Capture the cell that displays the provided text and extract its [x, y] central coordinate. 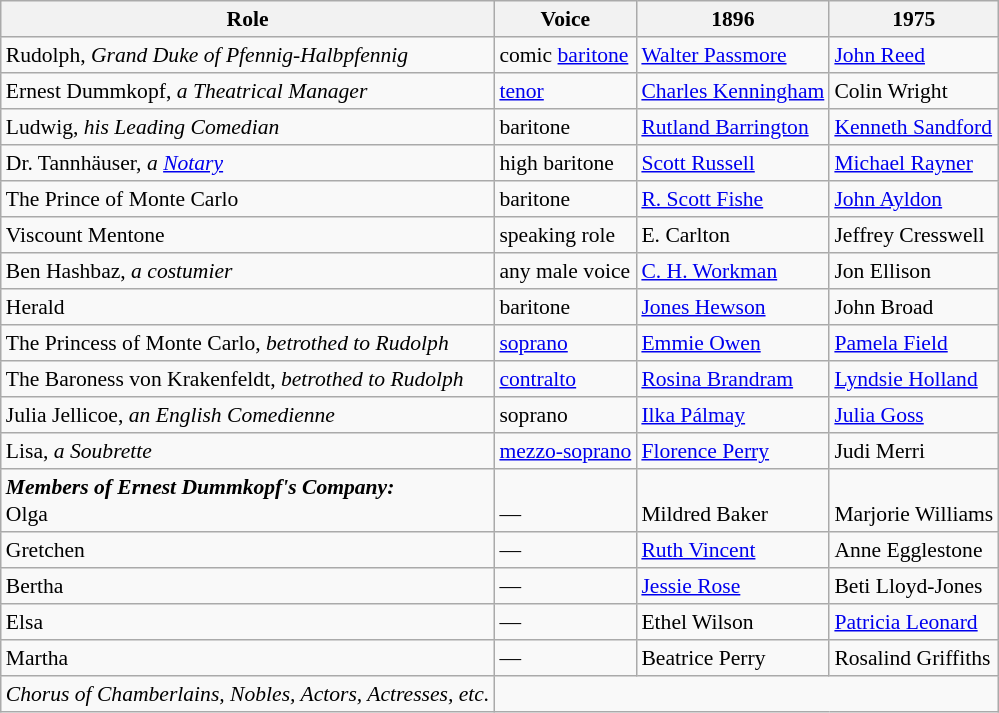
The Prince of Monte Carlo [248, 199]
1896 [732, 19]
Mildred Baker [732, 501]
Jessie Rose [732, 586]
Role [248, 19]
Colin Wright [914, 91]
Jon Ellison [914, 271]
Emmie Owen [732, 344]
high baritone [565, 163]
The Princess of Monte Carlo, betrothed to Rudolph [248, 344]
Herald [248, 308]
Julia Jellicoe, an English Comedienne [248, 416]
comic baritone [565, 55]
John Broad [914, 308]
Patricia Leonard [914, 622]
Walter Passmore [732, 55]
tenor [565, 91]
Jeffrey Cresswell [914, 235]
Marjorie Williams [914, 501]
E. Carlton [732, 235]
Ethel Wilson [732, 622]
Elsa [248, 622]
John Reed [914, 55]
1975 [914, 19]
C. H. Workman [732, 271]
Judi Merri [914, 452]
R. Scott Fishe [732, 199]
Florence Perry [732, 452]
Bertha [248, 586]
The Baroness von Krakenfeldt, betrothed to Rudolph [248, 380]
contralto [565, 380]
Ludwig, his Leading Comedian [248, 127]
Voice [565, 19]
Martha [248, 658]
Dr. Tannhäuser, a Notary [248, 163]
Charles Kenningham [732, 91]
Ilka Pálmay [732, 416]
Members of Ernest Dummkopf's Company:Olga [248, 501]
Beatrice Perry [732, 658]
Rosalind Griffiths [914, 658]
Jones Hewson [732, 308]
Rudolph, Grand Duke of Pfennig-Halbpfennig [248, 55]
Julia Goss [914, 416]
any male voice [565, 271]
Rutland Barrington [732, 127]
Gretchen [248, 550]
speaking role [565, 235]
Lyndsie Holland [914, 380]
Ben Hashbaz, a costumier [248, 271]
Lisa, a Soubrette [248, 452]
Ernest Dummkopf, a Theatrical Manager [248, 91]
Pamela Field [914, 344]
Viscount Mentone [248, 235]
John Ayldon [914, 199]
Chorus of Chamberlains, Nobles, Actors, Actresses, etc. [248, 694]
Rosina Brandram [732, 380]
mezzo-soprano [565, 452]
Anne Egglestone [914, 550]
Scott Russell [732, 163]
Kenneth Sandford [914, 127]
Beti Lloyd-Jones [914, 586]
Ruth Vincent [732, 550]
Michael Rayner [914, 163]
